For the text-containing cell, return its midpoint in [X, Y] coordinate format. 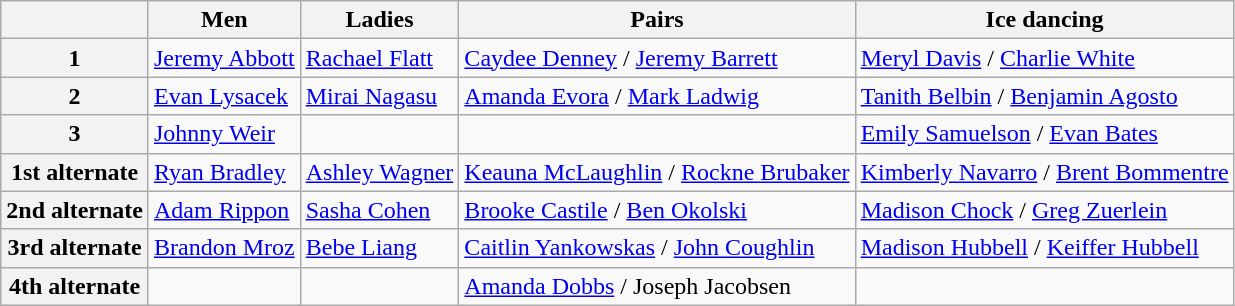
Bebe Liang [380, 248]
1 [75, 58]
Adam Rippon [224, 210]
Rachael Flatt [380, 58]
Ryan Bradley [224, 172]
Keauna McLaughlin / Rockne Brubaker [657, 172]
1st alternate [75, 172]
Amanda Evora / Mark Ladwig [657, 96]
2nd alternate [75, 210]
Ice dancing [1044, 20]
3rd alternate [75, 248]
Pairs [657, 20]
Brooke Castile / Ben Okolski [657, 210]
4th alternate [75, 286]
Brandon Mroz [224, 248]
Meryl Davis / Charlie White [1044, 58]
Caydee Denney / Jeremy Barrett [657, 58]
Johnny Weir [224, 134]
Emily Samuelson / Evan Bates [1044, 134]
Ladies [380, 20]
Amanda Dobbs / Joseph Jacobsen [657, 286]
Jeremy Abbott [224, 58]
Kimberly Navarro / Brent Bommentre [1044, 172]
Mirai Nagasu [380, 96]
Sasha Cohen [380, 210]
3 [75, 134]
Madison Hubbell / Keiffer Hubbell [1044, 248]
Men [224, 20]
Madison Chock / Greg Zuerlein [1044, 210]
Tanith Belbin / Benjamin Agosto [1044, 96]
Ashley Wagner [380, 172]
Caitlin Yankowskas / John Coughlin [657, 248]
Evan Lysacek [224, 96]
2 [75, 96]
